Extract the [x, y] coordinate from the center of the cell holding the provided text.  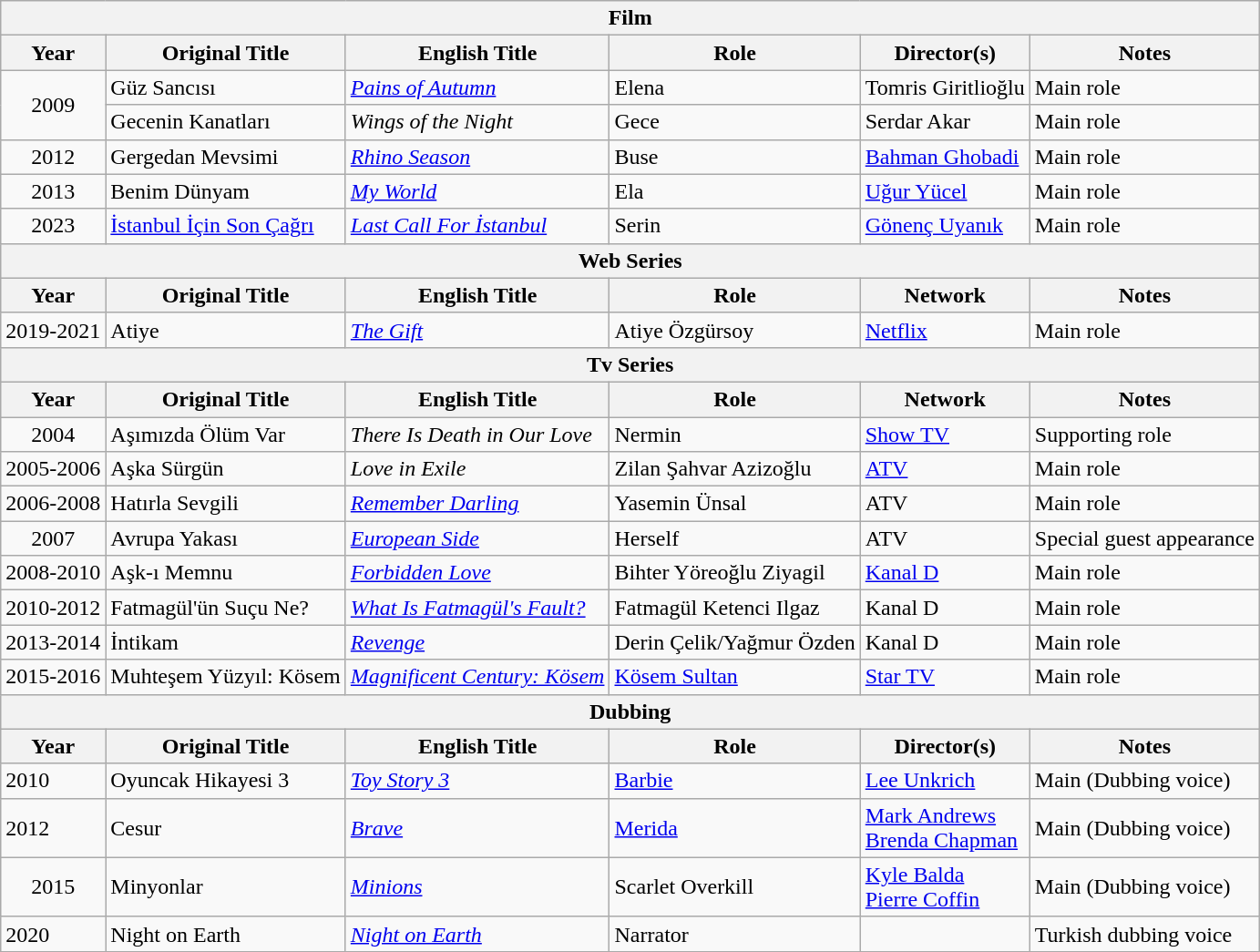
Elena [734, 87]
Aşımızda Ölüm Var [226, 435]
Bahman Ghobadi [945, 157]
2013 [53, 191]
Nermin [734, 435]
My World [477, 191]
Magnificent Century: Kösem [477, 677]
Atiye [226, 330]
Minions [477, 887]
Ela [734, 191]
İntikam [226, 642]
Toy Story 3 [477, 781]
Lee Unkrich [945, 781]
2015-2016 [53, 677]
2008-2010 [53, 573]
Web Series [630, 261]
Minyonlar [226, 887]
Gece [734, 122]
Tv Series [630, 364]
2009 [53, 105]
Serin [734, 226]
2015 [53, 887]
The Gift [477, 330]
Pains of Autumn [477, 87]
Dubbing [630, 711]
Derin Çelik/Yağmur Özden [734, 642]
Brave [477, 827]
2010 [53, 781]
Aşk-ı Memnu [226, 573]
Serdar Akar [945, 122]
Mark AndrewsBrenda Chapman [945, 827]
Narrator [734, 934]
Hatırla Sevgili [226, 504]
2013-2014 [53, 642]
Fatmagül'ün Suçu Ne? [226, 608]
Last Call For İstanbul [477, 226]
Kösem Sultan [734, 677]
Güz Sancısı [226, 87]
Benim Dünyam [226, 191]
Special guest appearance [1144, 538]
Yasemin Ünsal [734, 504]
What Is Fatmagül's Fault? [477, 608]
Kyle BaldaPierre Coffin [945, 887]
Gecenin Kanatları [226, 122]
Remember Darling [477, 504]
Muhteşem Yüzyıl: Kösem [226, 677]
Herself [734, 538]
Aşka Sürgün [226, 469]
Gönenç Uyanık [945, 226]
Avrupa Yakası [226, 538]
Uğur Yücel [945, 191]
İstanbul İçin Son Çağrı [226, 226]
Netflix [945, 330]
2007 [53, 538]
Cesur [226, 827]
Tomris Giritlioğlu [945, 87]
Gergedan Mevsimi [226, 157]
Supporting role [1144, 435]
Forbidden Love [477, 573]
2005-2006 [53, 469]
Zilan Şahvar Azizoğlu [734, 469]
Turkish dubbing voice [1144, 934]
European Side [477, 538]
Wings of the Night [477, 122]
Merida [734, 827]
2004 [53, 435]
Film [630, 18]
Oyuncak Hikayesi 3 [226, 781]
Barbie [734, 781]
2019-2021 [53, 330]
Love in Exile [477, 469]
2010-2012 [53, 608]
Star TV [945, 677]
Rhino Season [477, 157]
Revenge [477, 642]
2023 [53, 226]
2006-2008 [53, 504]
There Is Death in Our Love [477, 435]
Atiye Özgürsoy [734, 330]
Show TV [945, 435]
Fatmagül Ketenci Ilgaz [734, 608]
Buse [734, 157]
Scarlet Overkill [734, 887]
2020 [53, 934]
Bihter Yöreoğlu Ziyagil [734, 573]
